Return [X, Y] of the center of cell containing provided text 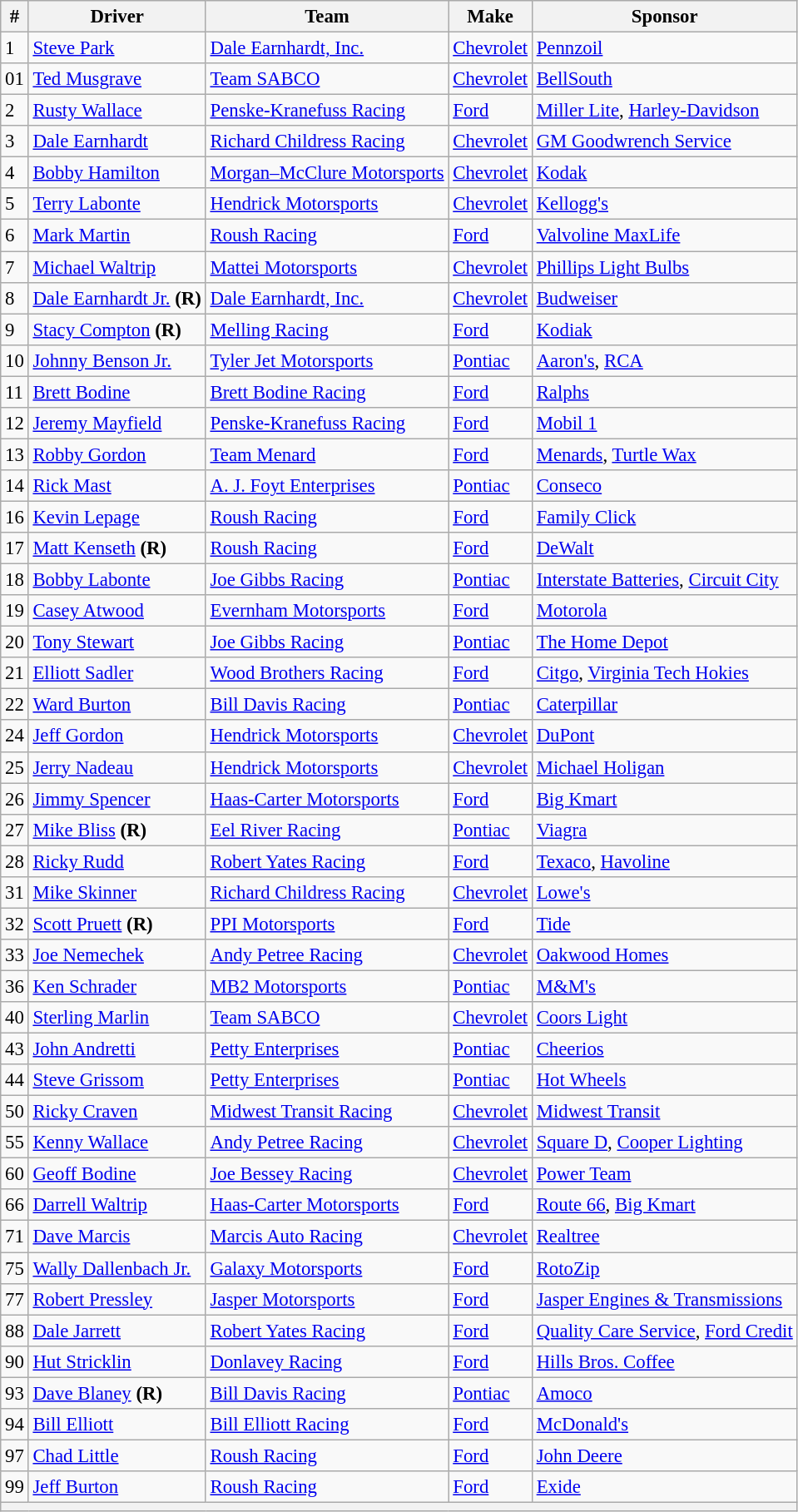
Big Kmart [664, 799]
Coors Light [664, 1018]
Miller Lite, Harley-Davidson [664, 111]
Jeff Gordon [116, 736]
Marcis Auto Racing [327, 1237]
77 [15, 1299]
Matt Kenseth (R) [116, 548]
Bill Elliott [116, 1425]
10 [15, 360]
Evernham Motorsports [327, 611]
Quality Care Service, Ford Credit [664, 1331]
Donlavey Racing [327, 1361]
Chad Little [116, 1455]
Kenny Wallace [116, 1143]
DeWalt [664, 548]
40 [15, 1018]
Caterpillar [664, 705]
01 [15, 79]
26 [15, 799]
14 [15, 486]
Square D, Cooper Lighting [664, 1143]
Casey Atwood [116, 611]
Phillips Light Bulbs [664, 267]
Dale Earnhardt Jr. (R) [116, 298]
Ralphs [664, 392]
Joe Nemechek [116, 955]
Driver [116, 17]
Kellogg's [664, 204]
1 [15, 48]
Tony Stewart [116, 642]
Bill Elliott Racing [327, 1425]
Realtree [664, 1237]
50 [15, 1112]
18 [15, 580]
Ken Schrader [116, 986]
Steve Grissom [116, 1080]
Mattei Motorsports [327, 267]
Aaron's, RCA [664, 360]
Steve Park [116, 48]
Sterling Marlin [116, 1018]
11 [15, 392]
Mike Bliss (R) [116, 830]
Hut Stricklin [116, 1361]
20 [15, 642]
Johnny Benson Jr. [116, 360]
12 [15, 424]
Geoff Bodine [116, 1174]
Hills Bros. Coffee [664, 1361]
94 [15, 1425]
Eel River Racing [327, 830]
Viagra [664, 830]
The Home Depot [664, 642]
Conseco [664, 486]
Hot Wheels [664, 1080]
Michael Waltrip [116, 267]
Midwest Transit Racing [327, 1112]
90 [15, 1361]
Kodak [664, 173]
Dale Earnhardt [116, 141]
Route 66, Big Kmart [664, 1206]
MB2 Motorsports [327, 986]
Robby Gordon [116, 454]
28 [15, 861]
Ward Burton [116, 705]
Lowe's [664, 893]
Tide [664, 924]
Jasper Motorsports [327, 1299]
Valvoline MaxLife [664, 235]
PPI Motorsports [327, 924]
75 [15, 1268]
Jeremy Mayfield [116, 424]
Jerry Nadeau [116, 767]
Michael Holigan [664, 767]
Terry Labonte [116, 204]
16 [15, 517]
GM Goodwrench Service [664, 141]
Pennzoil [664, 48]
Elliott Sadler [116, 673]
17 [15, 548]
Mobil 1 [664, 424]
6 [15, 235]
Amoco [664, 1393]
Dale Jarrett [116, 1331]
Team Menard [327, 454]
9 [15, 330]
32 [15, 924]
BellSouth [664, 79]
Power Team [664, 1174]
RotoZip [664, 1268]
Bobby Hamilton [116, 173]
Sponsor [664, 17]
Tyler Jet Motorsports [327, 360]
Brett Bodine [116, 392]
Rusty Wallace [116, 111]
13 [15, 454]
M&M's [664, 986]
Darrell Waltrip [116, 1206]
DuPont [664, 736]
55 [15, 1143]
Menards, Turtle Wax [664, 454]
Rick Mast [116, 486]
36 [15, 986]
43 [15, 1049]
Budweiser [664, 298]
4 [15, 173]
33 [15, 955]
Jeff Burton [116, 1487]
93 [15, 1393]
Make [490, 17]
A. J. Foyt Enterprises [327, 486]
5 [15, 204]
Exide [664, 1487]
Citgo, Virginia Tech Hokies [664, 673]
71 [15, 1237]
Morgan–McClure Motorsports [327, 173]
19 [15, 611]
7 [15, 267]
Stacy Compton (R) [116, 330]
Jimmy Spencer [116, 799]
Ricky Rudd [116, 861]
3 [15, 141]
44 [15, 1080]
31 [15, 893]
John Deere [664, 1455]
Midwest Transit [664, 1112]
8 [15, 298]
97 [15, 1455]
88 [15, 1331]
Interstate Batteries, Circuit City [664, 580]
Joe Bessey Racing [327, 1174]
22 [15, 705]
24 [15, 736]
Wood Brothers Racing [327, 673]
Mike Skinner [116, 893]
Kevin Lepage [116, 517]
Ted Musgrave [116, 79]
Mark Martin [116, 235]
Jasper Engines & Transmissions [664, 1299]
21 [15, 673]
66 [15, 1206]
Galaxy Motorsports [327, 1268]
Kodiak [664, 330]
Bobby Labonte [116, 580]
Motorola [664, 611]
25 [15, 767]
Family Click [664, 517]
Oakwood Homes [664, 955]
Dave Marcis [116, 1237]
McDonald's [664, 1425]
Dave Blaney (R) [116, 1393]
Wally Dallenbach Jr. [116, 1268]
27 [15, 830]
# [15, 17]
Melling Racing [327, 330]
Scott Pruett (R) [116, 924]
Team [327, 17]
Ricky Craven [116, 1112]
Texaco, Havoline [664, 861]
John Andretti [116, 1049]
Robert Pressley [116, 1299]
2 [15, 111]
99 [15, 1487]
Cheerios [664, 1049]
60 [15, 1174]
Brett Bodine Racing [327, 392]
